Scan for the cell matching the given text and deliver its (X, Y) coordinate at center. 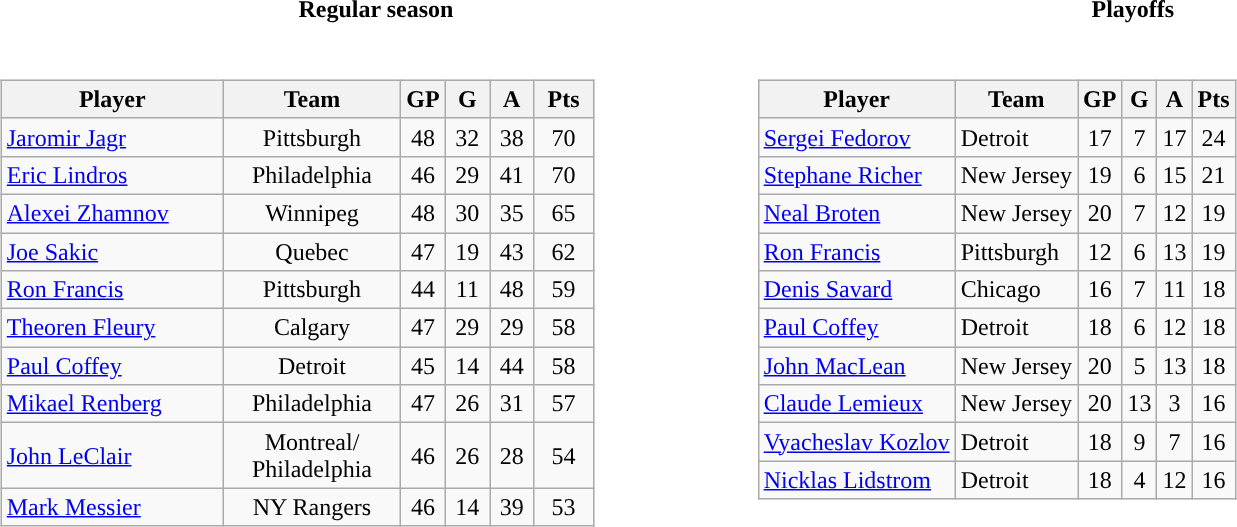
Neal Broten (856, 213)
54 (564, 456)
Denis Savard (856, 290)
Winnipeg (312, 213)
Claude Lemieux (856, 404)
24 (1214, 137)
57 (564, 404)
Alexei Zhamnov (112, 213)
Quebec (312, 251)
4 (1140, 480)
Theoren Fleury (112, 328)
5 (1140, 366)
32 (467, 137)
43 (512, 251)
NY Rangers (312, 507)
Vyacheslav Kozlov (856, 442)
35 (512, 213)
Calgary (312, 328)
Sergei Fedorov (856, 137)
30 (467, 213)
31 (512, 404)
53 (564, 507)
38 (512, 137)
Mark Messier (112, 507)
15 (1174, 175)
41 (512, 175)
Jaromir Jagr (112, 137)
Eric Lindros (112, 175)
45 (423, 366)
John LeClair (112, 456)
John MacLean (856, 366)
Nicklas Lidstrom (856, 480)
62 (564, 251)
Stephane Richer (856, 175)
3 (1174, 404)
Montreal/Philadelphia (312, 456)
Mikael Renberg (112, 404)
59 (564, 290)
28 (512, 456)
39 (512, 507)
Chicago (1016, 290)
65 (564, 213)
21 (1214, 175)
Joe Sakic (112, 251)
9 (1140, 442)
